Return (x, y) of the center of cell containing provided text 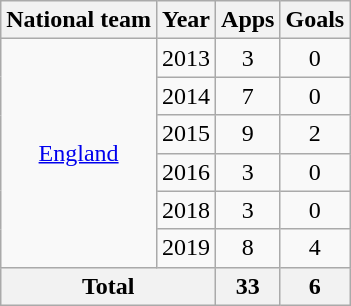
2019 (186, 248)
9 (248, 134)
8 (248, 248)
2 (315, 134)
England (79, 153)
33 (248, 286)
2013 (186, 58)
7 (248, 96)
Total (108, 286)
2018 (186, 210)
6 (315, 286)
Apps (248, 20)
Goals (315, 20)
Year (186, 20)
2016 (186, 172)
4 (315, 248)
2015 (186, 134)
2014 (186, 96)
National team (79, 20)
